Scan for the cell matching the given text and deliver its (X, Y) coordinate at center. 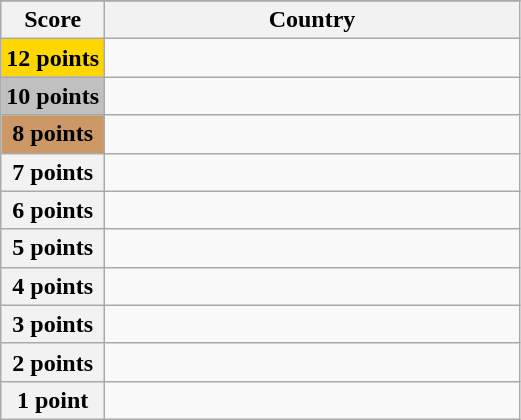
3 points (53, 324)
Country (312, 20)
12 points (53, 58)
2 points (53, 362)
1 point (53, 400)
Score (53, 20)
5 points (53, 248)
4 points (53, 286)
8 points (53, 134)
6 points (53, 210)
10 points (53, 96)
7 points (53, 172)
